Detect which cell encompasses the target text, then output its (X, Y) center coordinate. 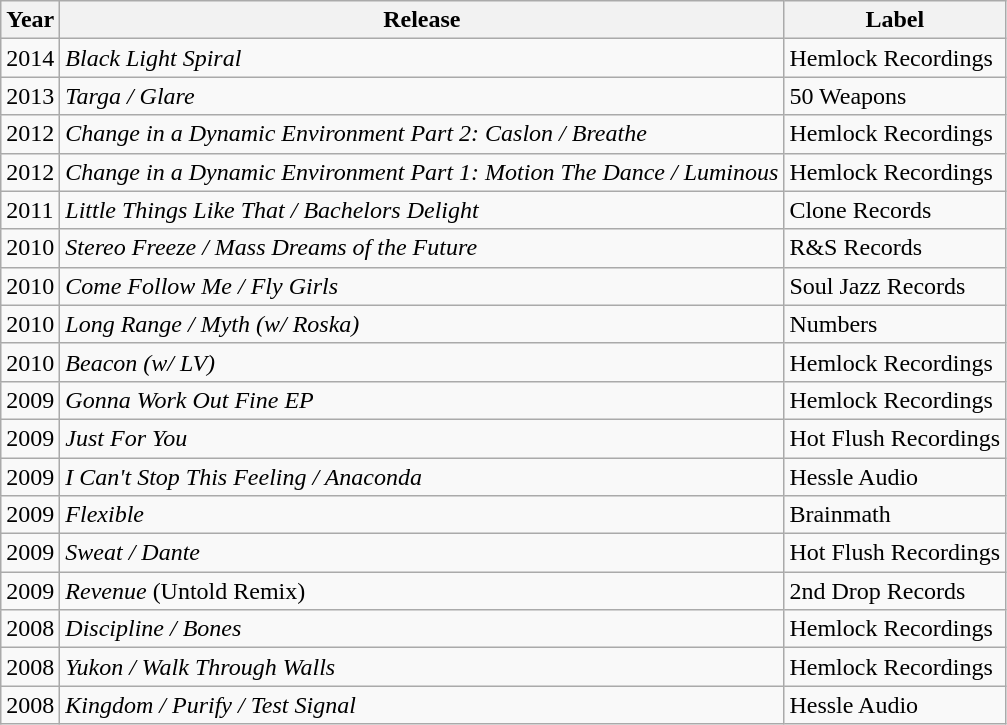
Just For You (422, 438)
Targa / Glare (422, 96)
Sweat / Dante (422, 553)
Change in a Dynamic Environment Part 2: Caslon / Breathe (422, 134)
I Can't Stop This Feeling / Anaconda (422, 477)
Label (895, 20)
Gonna Work Out Fine EP (422, 400)
50 Weapons (895, 96)
Numbers (895, 324)
Soul Jazz Records (895, 286)
2011 (30, 210)
Long Range / Myth (w/ Roska) (422, 324)
Little Things Like That / Bachelors Delight (422, 210)
Beacon (w/ LV) (422, 362)
Black Light Spiral (422, 58)
2014 (30, 58)
Flexible (422, 515)
Revenue (Untold Remix) (422, 591)
Kingdom / Purify / Test Signal (422, 705)
Come Follow Me / Fly Girls (422, 286)
Clone Records (895, 210)
Release (422, 20)
Brainmath (895, 515)
Change in a Dynamic Environment Part 1: Motion The Dance / Luminous (422, 172)
R&S Records (895, 248)
Discipline / Bones (422, 629)
Yukon / Walk Through Walls (422, 667)
2013 (30, 96)
2nd Drop Records (895, 591)
Stereo Freeze / Mass Dreams of the Future (422, 248)
Year (30, 20)
